Capture the cell that displays the provided text and extract its (x, y) central coordinate. 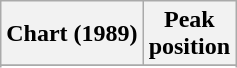
Peak position (189, 34)
Chart (1989) (72, 34)
